For the text-containing cell, return its midpoint in [x, y] coordinate format. 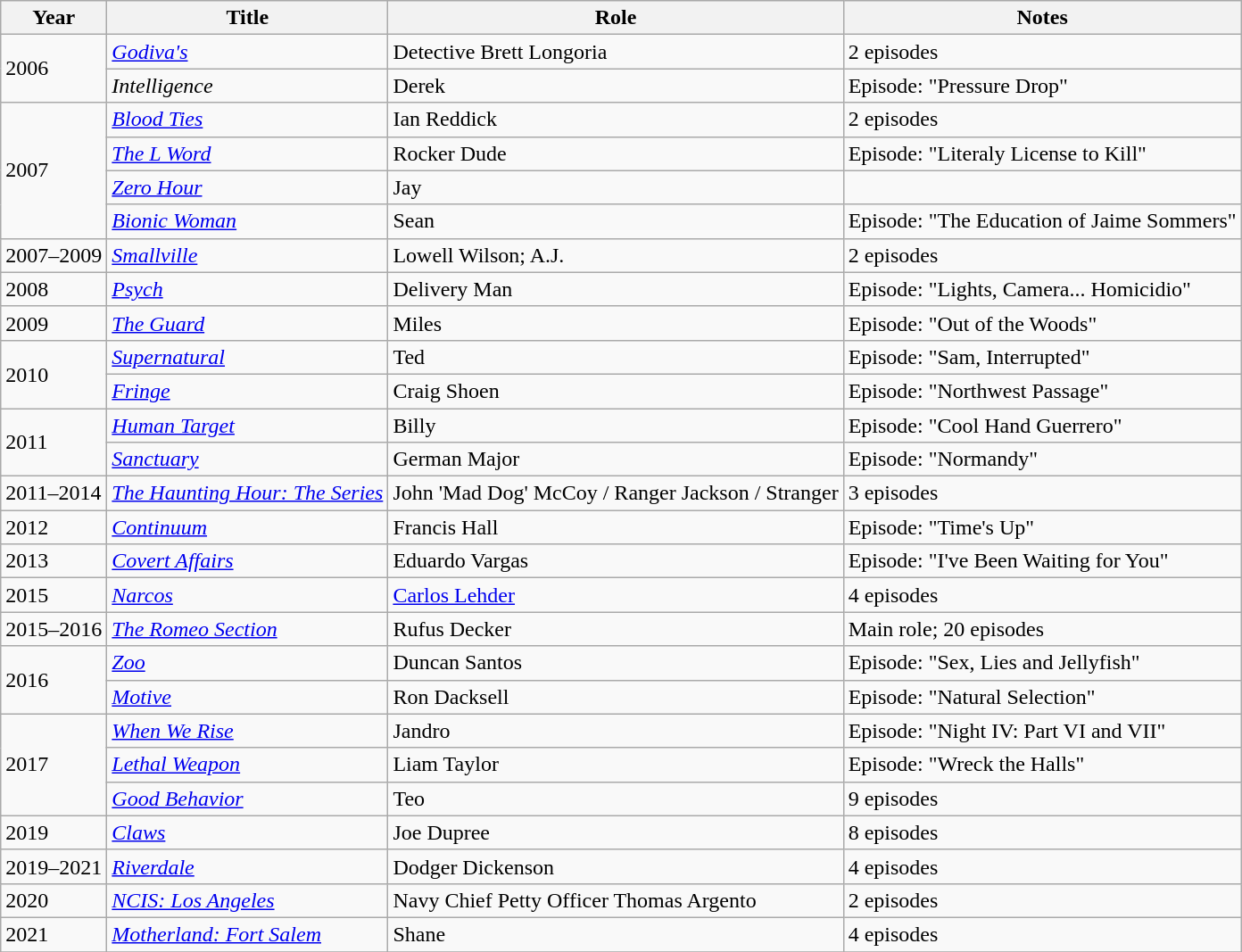
Lowell Wilson; A.J. [616, 255]
Fringe [248, 391]
2016 [54, 680]
Episode: "Time's Up" [1042, 527]
Rocker Dude [616, 153]
Episode: "Sam, Interrupted" [1042, 357]
Shane [616, 934]
Episode: "Night IV: Part VI and VII" [1042, 731]
Episode: "Normandy" [1042, 459]
Rufus Decker [616, 629]
Motherland: Fort Salem [248, 934]
Episode: "Wreck the Halls" [1042, 765]
Teo [616, 799]
Jandro [616, 731]
Miles [616, 323]
Liam Taylor [616, 765]
German Major [616, 459]
NCIS: Los Angeles [248, 900]
2019–2021 [54, 866]
Episode: "Out of the Woods" [1042, 323]
8 episodes [1042, 832]
Intelligence [248, 86]
2007–2009 [54, 255]
Francis Hall [616, 527]
2009 [54, 323]
Craig Shoen [616, 391]
Smallville [248, 255]
9 episodes [1042, 799]
2015 [54, 595]
2015–2016 [54, 629]
Zoo [248, 663]
Ted [616, 357]
Joe Dupree [616, 832]
2019 [54, 832]
Good Behavior [248, 799]
Eduardo Vargas [616, 561]
2006 [54, 69]
2012 [54, 527]
Episode: "Northwest Passage" [1042, 391]
Episode: "Cool Hand Guerrero" [1042, 426]
Claws [248, 832]
Dodger Dickenson [616, 866]
Detective Brett Longoria [616, 52]
Ron Dacksell [616, 697]
Delivery Man [616, 289]
Zero Hour [248, 187]
Year [54, 18]
Blood Ties [248, 120]
Notes [1042, 18]
Ian Reddick [616, 120]
When We Rise [248, 731]
2011–2014 [54, 493]
Bionic Woman [248, 221]
2021 [54, 934]
Motive [248, 697]
Covert Affairs [248, 561]
Episode: "Pressure Drop" [1042, 86]
The Guard [248, 323]
Billy [616, 426]
Psych [248, 289]
Supernatural [248, 357]
The Romeo Section [248, 629]
John 'Mad Dog' McCoy / Ranger Jackson / Stranger [616, 493]
Episode: "I've Been Waiting for You" [1042, 561]
The Haunting Hour: The Series [248, 493]
Episode: "Natural Selection" [1042, 697]
3 episodes [1042, 493]
2020 [54, 900]
2010 [54, 374]
Sanctuary [248, 459]
Episode: "The Education of Jaime Sommers" [1042, 221]
Main role; 20 episodes [1042, 629]
2011 [54, 443]
Role [616, 18]
Human Target [248, 426]
Narcos [248, 595]
Episode: "Sex, Lies and Jellyfish" [1042, 663]
Episode: "Literaly License to Kill" [1042, 153]
Godiva's [248, 52]
The L Word [248, 153]
Duncan Santos [616, 663]
2008 [54, 289]
Derek [616, 86]
Title [248, 18]
Lethal Weapon [248, 765]
Sean [616, 221]
Continuum [248, 527]
Episode: "Lights, Camera... Homicidio" [1042, 289]
2017 [54, 765]
Jay [616, 187]
Navy Chief Petty Officer Thomas Argento [616, 900]
Carlos Lehder [616, 595]
Riverdale [248, 866]
2007 [54, 170]
2013 [54, 561]
